Find where the given text appears and provide that cell's center as (X, Y) coordinate. 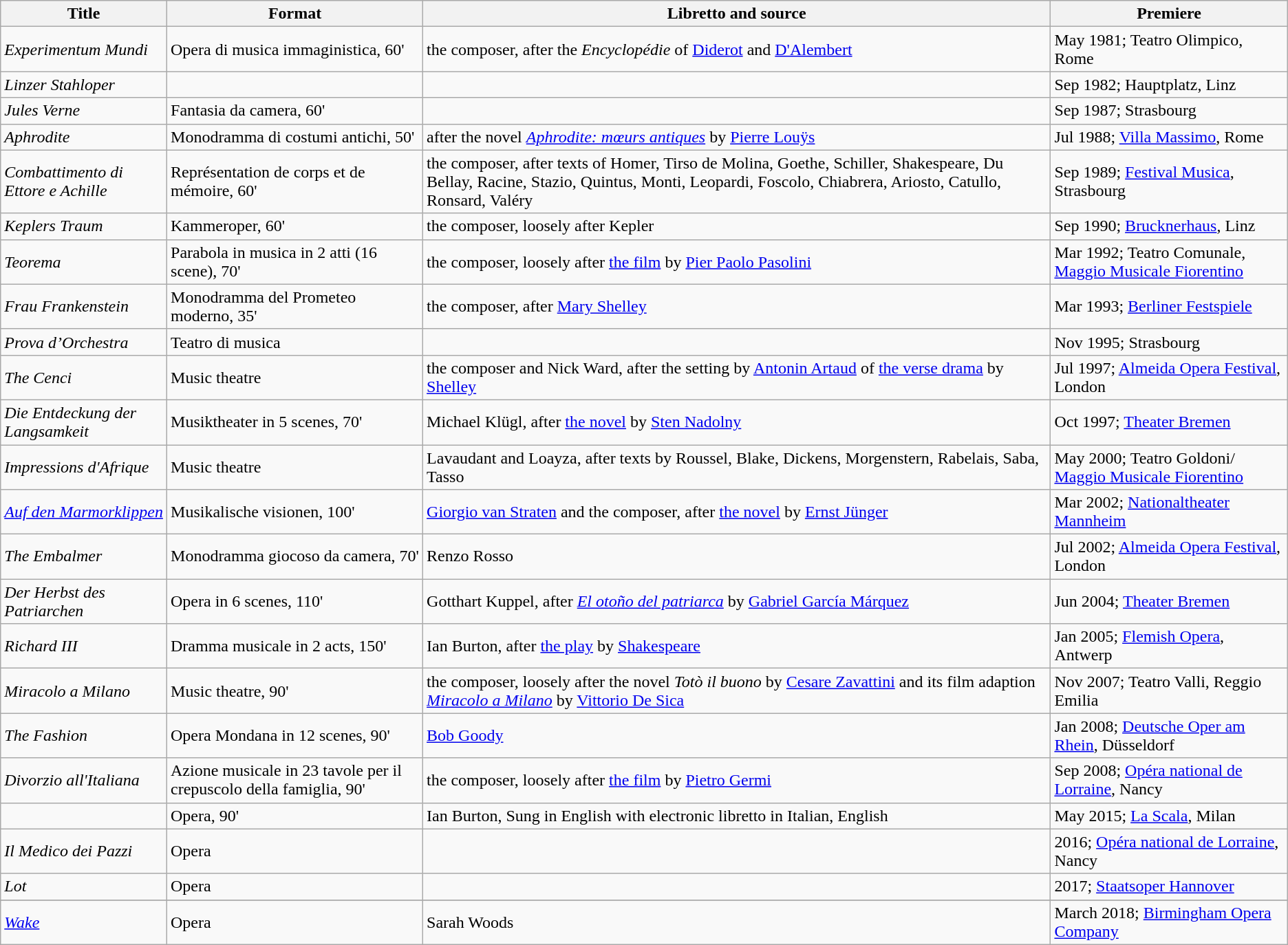
Libretto and source (737, 14)
Mar 1992; Teatro Comunale, Maggio Musicale Fiorentino (1169, 261)
Kammeroper, 60' (295, 226)
the composer and Nick Ward, after the setting by Antonin Artaud of the verse drama by Shelley (737, 377)
The Cenci (84, 377)
the composer, after the Encyclopédie of Diderot and D'Alembert (737, 50)
Linzer Stahloper (84, 85)
Opera in 6 scenes, 110' (295, 601)
Jan 2008; Deutsche Oper am Rhein, Düsseldorf (1169, 736)
Azione musicale in 23 tavole per il crepuscolo della famiglia, 90' (295, 780)
Lavaudant and Loayza, after texts by Roussel, Blake, Dickens, Morgenstern, Rabelais, Saba, Tasso (737, 466)
Combattimento di Ettore e Achille (84, 182)
Parabola in musica in 2 atti (16 scene), 70' (295, 261)
Fantasia da camera, 60' (295, 111)
Sep 2008; Opéra national de Lorraine, Nancy (1169, 780)
Jun 2004; Theater Bremen (1169, 601)
Premiere (1169, 14)
Experimentum Mundi (84, 50)
Jan 2005; Flemish Opera, Antwerp (1169, 647)
Sep 1989; Festival Musica, Strasbourg (1169, 182)
Sep 1990; Brucknerhaus, Linz (1169, 226)
Format (295, 14)
Title (84, 14)
Wake (84, 922)
Représentation de corps et de mémoire, 60' (295, 182)
Prova d’Orchestra (84, 342)
Der Herbst des Patriarchen (84, 601)
Gotthart Kuppel, after El otoño del patriarca by Gabriel García Márquez (737, 601)
the composer, loosely after the novel Totò il buono by Cesare Zavattini and its film adaption Miracolo a Milano by Vittorio De Sica (737, 691)
Auf den Marmorklippen (84, 512)
Mar 2002; Nationaltheater Mannheim (1169, 512)
the composer, loosely after the film by Pier Paolo Pasolini (737, 261)
Sarah Woods (737, 922)
Ian Burton, Sung in English with electronic libretto in Italian, English (737, 816)
Dramma musicale in 2 acts, 150' (295, 647)
Impressions d'Afrique (84, 466)
Lot (84, 887)
Divorzio all'Italiana (84, 780)
Jules Verne (84, 111)
Opera, 90' (295, 816)
2016; Opéra national de Lorraine, Nancy (1169, 851)
Monodramma giocoso da camera, 70' (295, 557)
Sep 1982; Hauptplatz, Linz (1169, 85)
Teatro di musica (295, 342)
Oct 1997; Theater Bremen (1169, 422)
Jul 2002; Almeida Opera Festival, London (1169, 557)
Sep 1987; Strasbourg (1169, 111)
Giorgio van Straten and the composer, after the novel by Ernst Jünger (737, 512)
Opera Mondana in 12 scenes, 90' (295, 736)
Michael Klügl, after the novel by Sten Nadolny (737, 422)
March 2018; Birmingham Opera Company (1169, 922)
Mar 1993; Berliner Festspiele (1169, 307)
Nov 2007; Teatro Valli, Reggio Emilia (1169, 691)
after the novel Aphrodite: mœurs antiques by Pierre Louÿs (737, 137)
Ian Burton, after the play by Shakespeare (737, 647)
May 1981; Teatro Olimpico, Rome (1169, 50)
2017; Staatsoper Hannover (1169, 887)
Richard III (84, 647)
Monodramma del Prometeo moderno, 35' (295, 307)
Musiktheater in 5 scenes, 70' (295, 422)
Il Medico dei Pazzi (84, 851)
Keplers Traum (84, 226)
Jul 1997; Almeida Opera Festival, London (1169, 377)
May 2015; La Scala, Milan (1169, 816)
Aphrodite (84, 137)
Die Entdeckung der Langsamkeit (84, 422)
Teorema (84, 261)
Monodramma di costumi antichi, 50' (295, 137)
Frau Frankenstein (84, 307)
Music theatre, 90' (295, 691)
Renzo Rosso (737, 557)
Musikalische visionen, 100' (295, 512)
Nov 1995; Strasbourg (1169, 342)
the composer, after Mary Shelley (737, 307)
The Fashion (84, 736)
The Embalmer (84, 557)
Jul 1988; Villa Massimo, Rome (1169, 137)
Miracolo a Milano (84, 691)
May 2000; Teatro Goldoni/ Maggio Musicale Fiorentino (1169, 466)
the composer, loosely after Kepler (737, 226)
Bob Goody (737, 736)
Opera di musica immaginistica, 60' (295, 50)
the composer, loosely after the film by Pietro Germi (737, 780)
